Extract the (x, y) coordinate from the center of the cell holding the provided text.  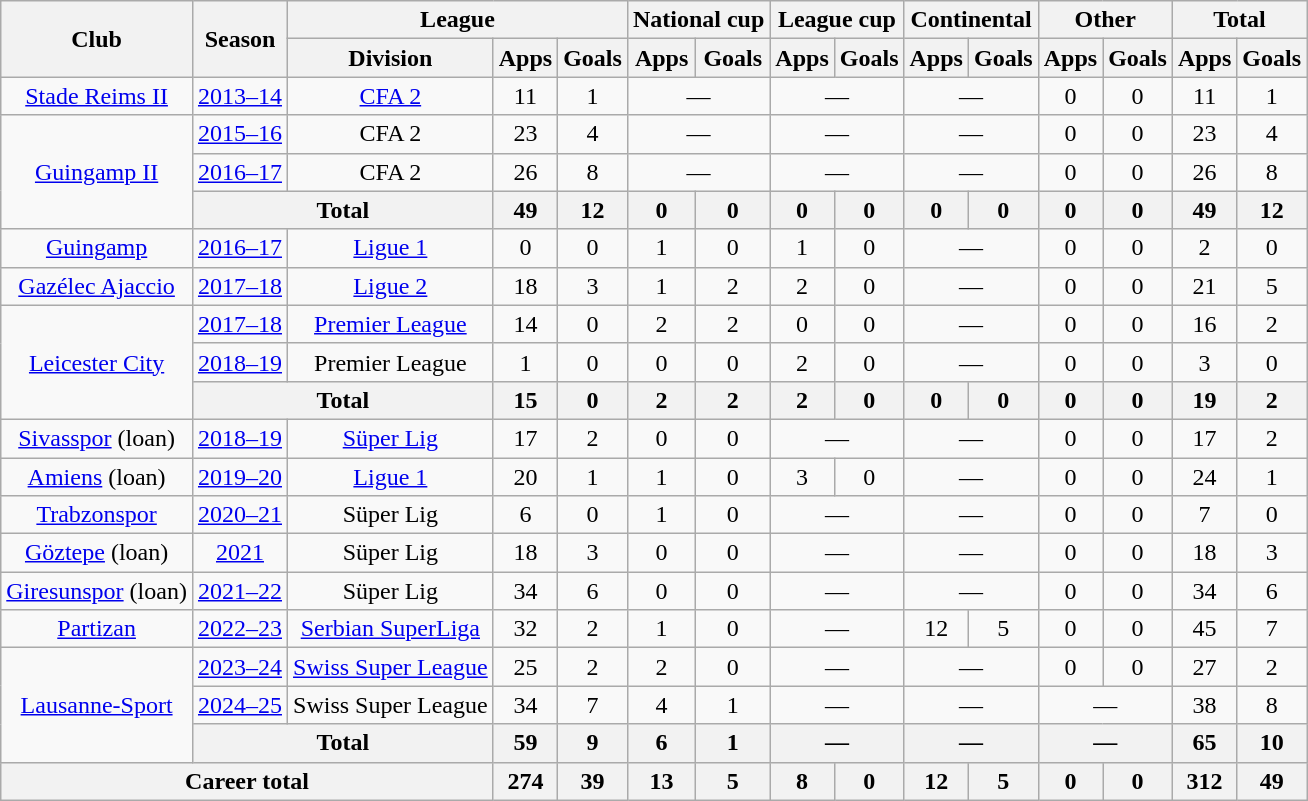
League cup (837, 20)
2022–23 (240, 629)
15 (525, 400)
Partizan (97, 629)
Ligue 2 (391, 286)
Division (391, 58)
25 (525, 667)
2021–22 (240, 591)
2019–20 (240, 477)
Other (1105, 20)
16 (1204, 324)
65 (1204, 743)
Gazélec Ajaccio (97, 286)
Leicester City (97, 362)
32 (525, 629)
Career total (247, 781)
19 (1204, 400)
Trabzonspor (97, 515)
Amiens (loan) (97, 477)
14 (525, 324)
Serbian SuperLiga (391, 629)
2023–24 (240, 667)
21 (1204, 286)
Göztepe (loan) (97, 553)
38 (1204, 705)
Lausanne-Sport (97, 705)
Guingamp II (97, 172)
27 (1204, 667)
2013–14 (240, 96)
2021 (240, 553)
2015–16 (240, 134)
League (458, 20)
Season (240, 39)
24 (1204, 477)
13 (661, 781)
274 (525, 781)
Sivasspor (loan) (97, 438)
Continental (971, 20)
Club (97, 39)
Stade Reims II (97, 96)
45 (1204, 629)
9 (593, 743)
20 (525, 477)
2020–21 (240, 515)
Guingamp (97, 248)
39 (593, 781)
59 (525, 743)
Giresunspor (loan) (97, 591)
2024–25 (240, 705)
National cup (698, 20)
10 (1272, 743)
312 (1204, 781)
